Find where the given text appears and provide that cell's center as [x, y] coordinate. 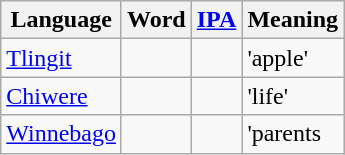
'apple' [293, 58]
Chiwere [62, 96]
Meaning [293, 20]
Tlingit [62, 58]
IPA [216, 20]
'life' [293, 96]
Word [156, 20]
Winnebago [62, 134]
Language [62, 20]
'parents [293, 134]
